Detect which cell encompasses the target text, then output its [X, Y] center coordinate. 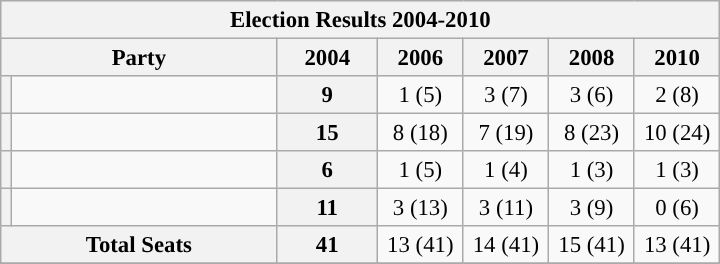
15 (41) [592, 245]
2008 [592, 58]
Total Seats [139, 245]
Party [139, 58]
2007 [506, 58]
3 (13) [421, 208]
2 (8) [677, 95]
3 (9) [592, 208]
15 [328, 133]
7 (19) [506, 133]
Election Results 2004-2010 [360, 20]
3 (11) [506, 208]
11 [328, 208]
41 [328, 245]
9 [328, 95]
2006 [421, 58]
8 (23) [592, 133]
8 (18) [421, 133]
3 (6) [592, 95]
14 (41) [506, 245]
6 [328, 170]
1 (4) [506, 170]
3 (7) [506, 95]
0 (6) [677, 208]
2004 [328, 58]
2010 [677, 58]
10 (24) [677, 133]
